Provide the (x, y) coordinate of the cell's center where the given text is located.  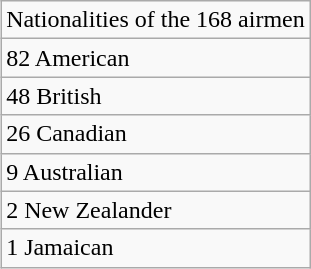
26 Canadian (156, 134)
82 American (156, 58)
Nationalities of the 168 airmen (156, 20)
48 British (156, 96)
9 Australian (156, 172)
1 Jamaican (156, 248)
2 New Zealander (156, 210)
